Identify which cell holds the provided text, then report its (X, Y) central coordinate. 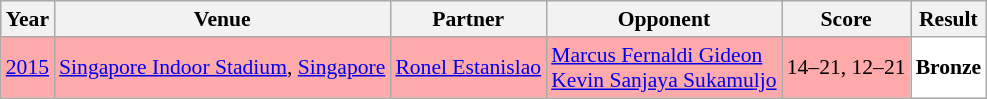
Result (949, 19)
Opponent (664, 19)
Bronze (949, 68)
14–21, 12–21 (846, 68)
Score (846, 19)
Singapore Indoor Stadium, Singapore (222, 68)
Venue (222, 19)
Marcus Fernaldi Gideon Kevin Sanjaya Sukamuljo (664, 68)
Year (28, 19)
Partner (468, 19)
2015 (28, 68)
Ronel Estanislao (468, 68)
